Determine the (x, y) coordinate at the center of the cell enclosing the given text.  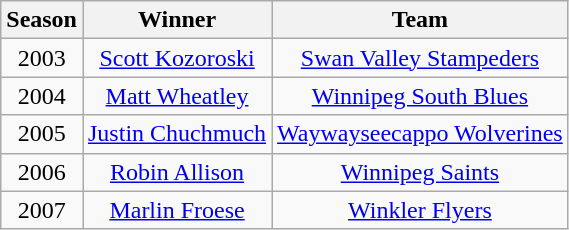
Marlin Froese (176, 210)
Winnipeg Saints (420, 172)
2007 (42, 210)
2005 (42, 134)
Season (42, 20)
Winnipeg South Blues (420, 96)
Robin Allison (176, 172)
Swan Valley Stampeders (420, 58)
Winner (176, 20)
2003 (42, 58)
Matt Wheatley (176, 96)
Team (420, 20)
2006 (42, 172)
2004 (42, 96)
Waywayseecappo Wolverines (420, 134)
Scott Kozoroski (176, 58)
Justin Chuchmuch (176, 134)
Winkler Flyers (420, 210)
